Locate the cell with the specified text and output its [X, Y] center coordinate. 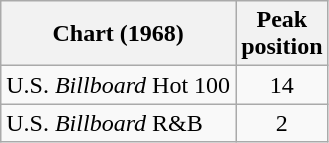
14 [282, 85]
Peakposition [282, 34]
2 [282, 123]
Chart (1968) [118, 34]
U.S. Billboard R&B [118, 123]
U.S. Billboard Hot 100 [118, 85]
